Locate the cell with the specified text and output its [X, Y] center coordinate. 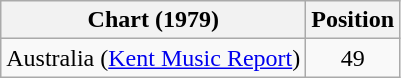
Position [353, 20]
Australia (Kent Music Report) [154, 58]
49 [353, 58]
Chart (1979) [154, 20]
